Detect which cell encompasses the target text, then output its (x, y) center coordinate. 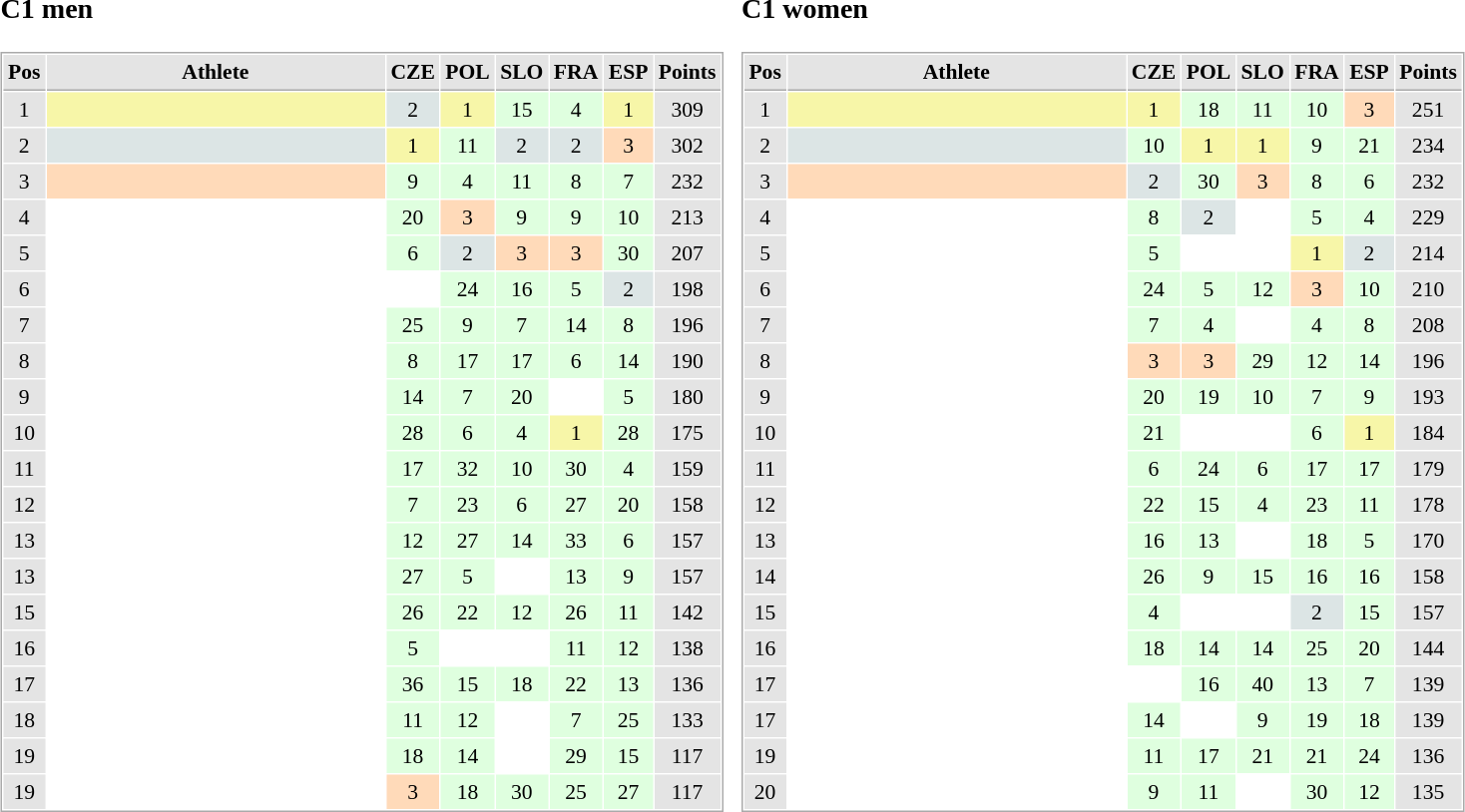
138 (687, 648)
32 (467, 469)
213 (687, 217)
36 (413, 684)
133 (687, 720)
170 (1429, 541)
135 (1429, 792)
190 (687, 361)
175 (687, 433)
193 (1429, 397)
159 (687, 469)
178 (1429, 505)
251 (1429, 110)
198 (687, 289)
144 (1429, 648)
309 (687, 110)
180 (687, 397)
40 (1262, 684)
207 (687, 253)
229 (1429, 217)
33 (575, 541)
302 (687, 146)
179 (1429, 469)
142 (687, 612)
208 (1429, 325)
214 (1429, 253)
234 (1429, 146)
210 (1429, 289)
184 (1429, 433)
